Return the [X, Y] coordinate for the center point of the cell that contains the specified text.  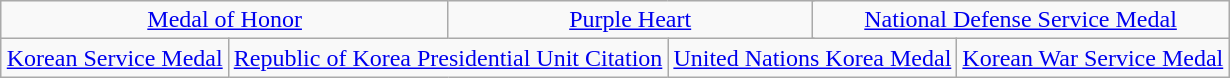
Medal of Honor [224, 20]
Korean Service Medal [114, 58]
Korean War Service Medal [1093, 58]
Republic of Korea Presidential Unit Citation [448, 58]
Purple Heart [630, 20]
National Defense Service Medal [1020, 20]
United Nations Korea Medal [812, 58]
